For the text-containing cell, return its midpoint in (X, Y) coordinate format. 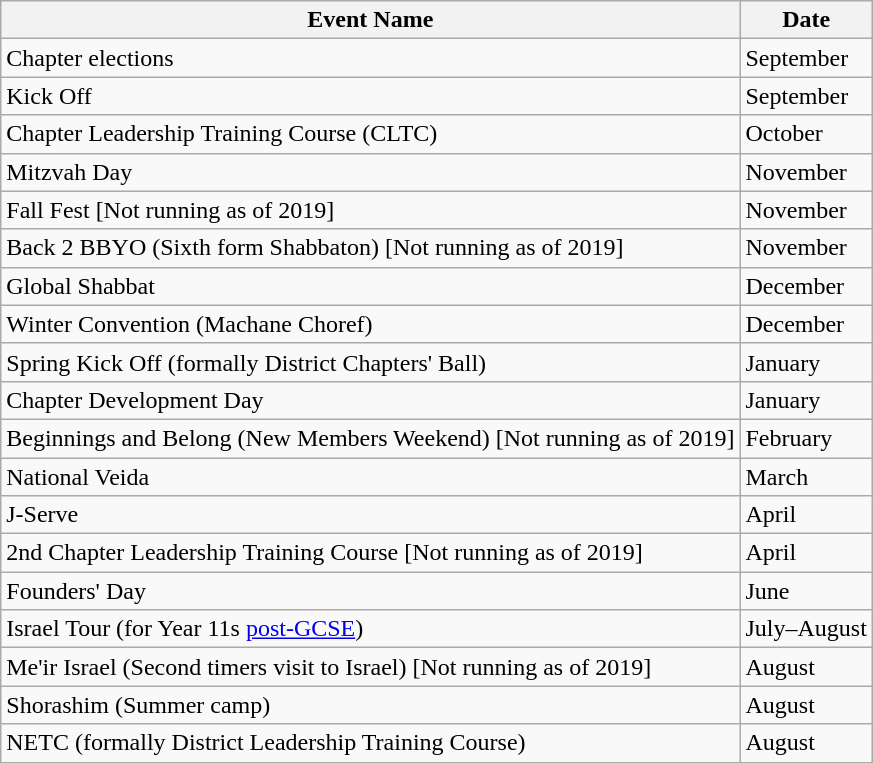
October (806, 134)
Israel Tour (for Year 11s post-GCSE) (370, 629)
Chapter Leadership Training Course (CLTC) (370, 134)
Kick Off (370, 96)
Chapter elections (370, 58)
NETC (formally District Leadership Training Course) (370, 743)
Winter Convention (Machane Choref) (370, 324)
2nd Chapter Leadership Training Course [Not running as of 2019] (370, 553)
Chapter Development Day (370, 400)
J-Serve (370, 515)
Spring Kick Off (formally District Chapters' Ball) (370, 362)
Founders' Day (370, 591)
Back 2 BBYO (Sixth form Shabbaton) [Not running as of 2019] (370, 248)
July–August (806, 629)
Fall Fest [Not running as of 2019] (370, 210)
National Veida (370, 477)
February (806, 438)
Shorashim (Summer camp) (370, 705)
Global Shabbat (370, 286)
Beginnings and Belong (New Members Weekend) [Not running as of 2019] (370, 438)
June (806, 591)
March (806, 477)
Event Name (370, 20)
Mitzvah Day (370, 172)
Date (806, 20)
Me'ir Israel (Second timers visit to Israel) [Not running as of 2019] (370, 667)
